Determine the (x, y) coordinate at the center of the cell enclosing the given text.  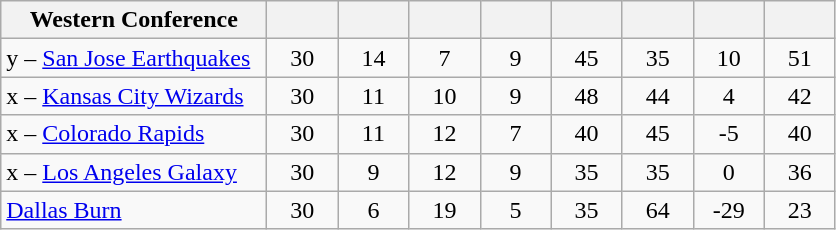
x – Colorado Rapids (134, 134)
-5 (728, 134)
x – Kansas City Wizards (134, 96)
36 (800, 172)
64 (658, 210)
x – Los Angeles Galaxy (134, 172)
Dallas Burn (134, 210)
51 (800, 58)
19 (444, 210)
44 (658, 96)
42 (800, 96)
-29 (728, 210)
48 (586, 96)
y – San Jose Earthquakes (134, 58)
14 (374, 58)
5 (516, 210)
Western Conference (134, 20)
6 (374, 210)
4 (728, 96)
0 (728, 172)
23 (800, 210)
